Capture the cell that displays the provided text and extract its [x, y] central coordinate. 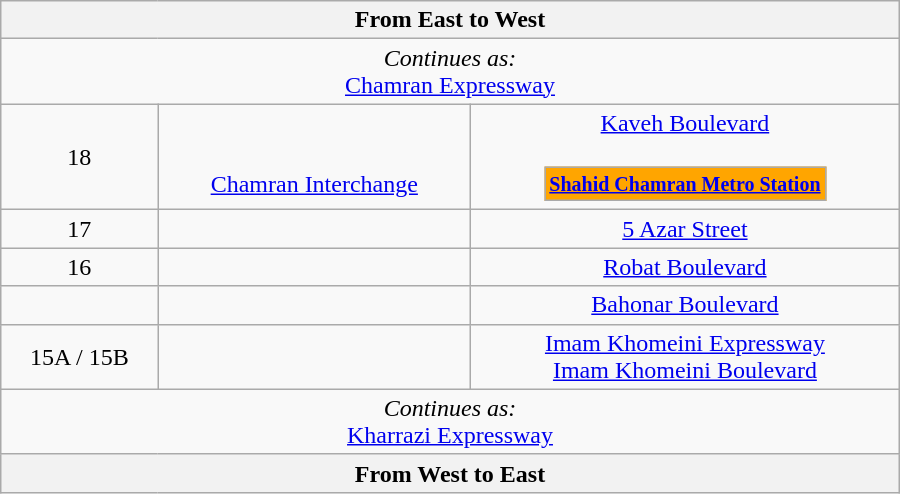
Continues as: Kharrazi Expressway [450, 422]
From East to West [450, 20]
Robat Boulevard [686, 267]
Kaveh Boulevard Shahid Chamran Metro Station [686, 157]
From West to East [450, 473]
Continues as: Chamran Expressway [450, 72]
5 Azar Street [686, 229]
17 [80, 229]
Chamran Interchange [314, 157]
Bahonar Boulevard [686, 305]
16 [80, 267]
Imam Khomeini Expressway Imam Khomeini Boulevard [686, 356]
15A / 15B [80, 356]
Shahid Chamran Metro Station [685, 184]
18 [80, 157]
